Find where the given text appears and provide that cell's center as (x, y) coordinate. 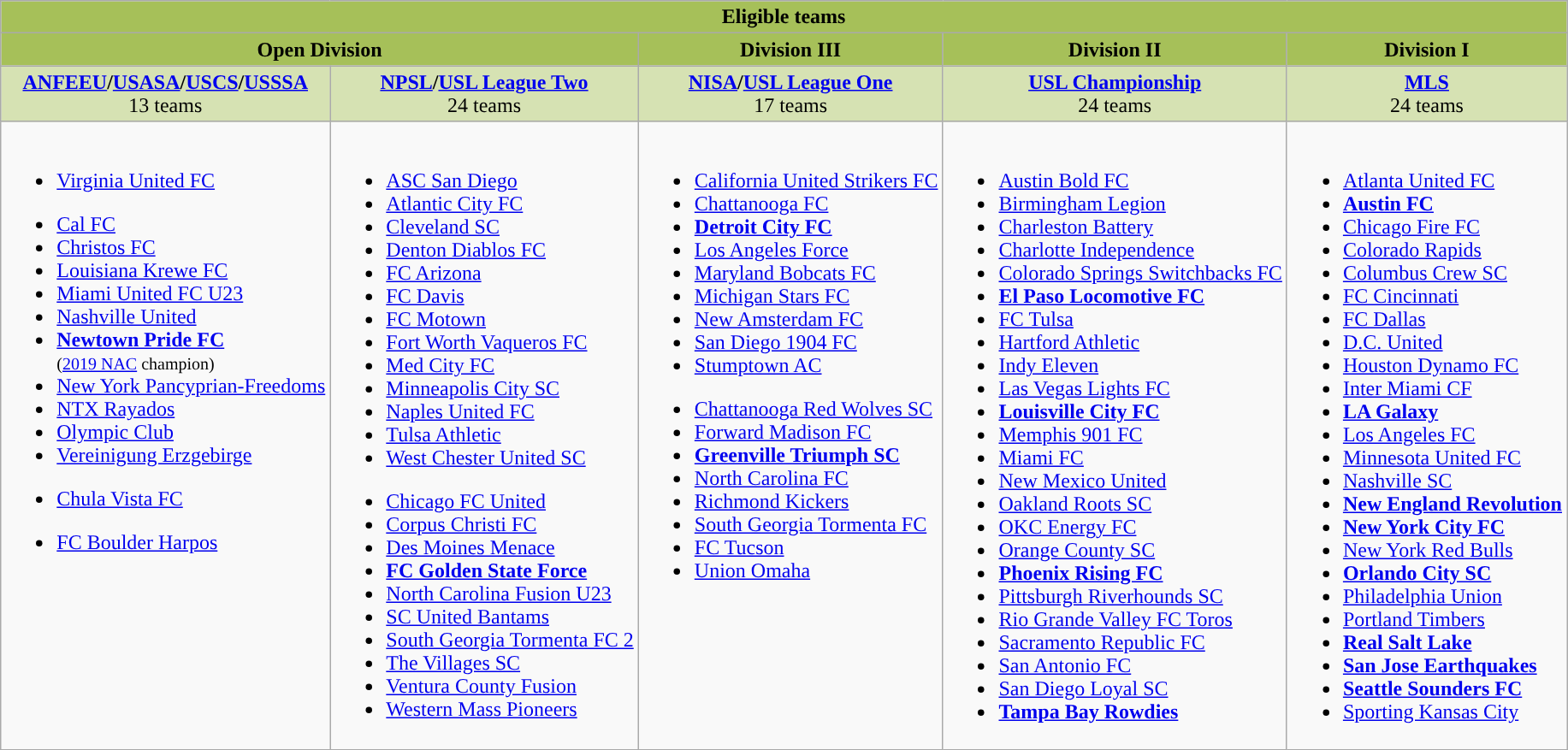
NPSL/USL League Two24 teams (484, 94)
MLS24 teams (1427, 94)
Division I (1427, 50)
Eligible teams (784, 17)
ANFEEU/USASA/USCS/USSSA13 teams (166, 94)
USL Championship24 teams (1115, 94)
NISA/USL League One17 teams (790, 94)
Division III (790, 50)
Division II (1115, 50)
Open Division (320, 50)
